For the text-containing cell, return its midpoint in (x, y) coordinate format. 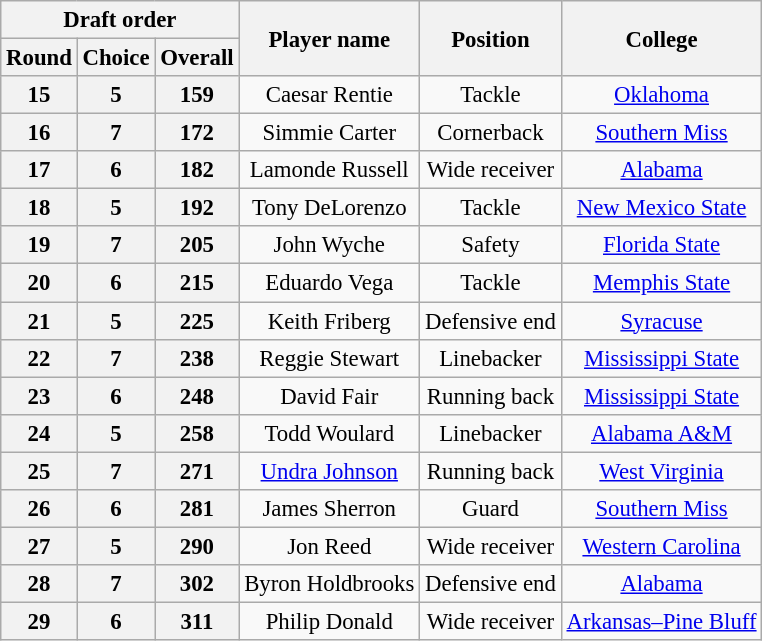
Cornerback (491, 133)
17 (39, 170)
Keith Friberg (330, 321)
302 (197, 584)
27 (39, 546)
311 (197, 621)
215 (197, 283)
James Sherron (330, 509)
Eduardo Vega (330, 283)
16 (39, 133)
23 (39, 396)
Round (39, 58)
Jon Reed (330, 546)
290 (197, 546)
281 (197, 509)
182 (197, 170)
248 (197, 396)
Syracuse (662, 321)
25 (39, 471)
28 (39, 584)
225 (197, 321)
West Virginia (662, 471)
238 (197, 358)
Oklahoma (662, 95)
15 (39, 95)
18 (39, 208)
Player name (330, 38)
Arkansas–Pine Bluff (662, 621)
Position (491, 38)
Undra Johnson (330, 471)
19 (39, 245)
David Fair (330, 396)
New Mexico State (662, 208)
Florida State (662, 245)
Alabama A&M (662, 433)
Safety (491, 245)
26 (39, 509)
205 (197, 245)
Todd Woulard (330, 433)
Reggie Stewart (330, 358)
Choice (116, 58)
21 (39, 321)
271 (197, 471)
Byron Holdbrooks (330, 584)
Simmie Carter (330, 133)
24 (39, 433)
Memphis State (662, 283)
22 (39, 358)
258 (197, 433)
College (662, 38)
192 (197, 208)
Tony DeLorenzo (330, 208)
Western Carolina (662, 546)
John Wyche (330, 245)
159 (197, 95)
172 (197, 133)
Guard (491, 509)
Draft order (120, 20)
29 (39, 621)
Caesar Rentie (330, 95)
Overall (197, 58)
20 (39, 283)
Philip Donald (330, 621)
Lamonde Russell (330, 170)
